Output the [X, Y] coordinate of the center of the cell containing the given text.  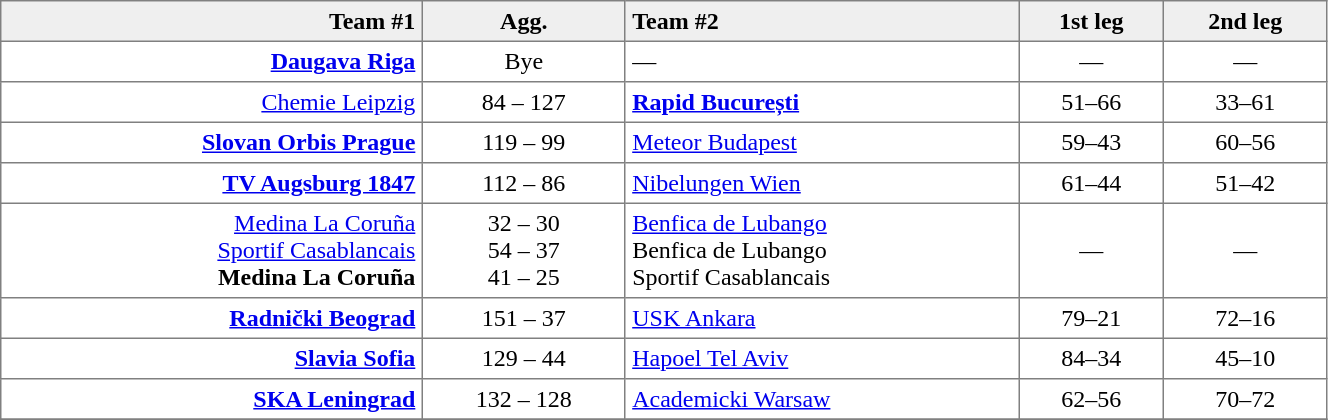
Chemie Leipzig [212, 102]
33–61 [1246, 102]
132 – 128 [524, 399]
51–42 [1246, 183]
Hapoel Tel Aviv [822, 358]
Daugava Riga [212, 61]
Team #2 [822, 21]
84 – 127 [524, 102]
Benfica de Lubango Benfica de Lubango Sportif Casablancais [822, 250]
2nd leg [1246, 21]
112 – 86 [524, 183]
119 – 99 [524, 142]
79–21 [1092, 318]
Agg. [524, 21]
Meteor Budapest [822, 142]
1st leg [1092, 21]
SKA Leningrad [212, 399]
Academicki Warsaw [822, 399]
61–44 [1092, 183]
Nibelungen Wien [822, 183]
72–16 [1246, 318]
45–10 [1246, 358]
Slavia Sofia [212, 358]
62–56 [1092, 399]
Radnički Beograd [212, 318]
51–66 [1092, 102]
32 – 3054 – 3741 – 25 [524, 250]
Medina La Coruña Sportif Casablancais Medina La Coruña [212, 250]
70–72 [1246, 399]
60–56 [1246, 142]
Bye [524, 61]
129 – 44 [524, 358]
TV Augsburg 1847 [212, 183]
USK Ankara [822, 318]
59–43 [1092, 142]
Slovan Orbis Prague [212, 142]
84–34 [1092, 358]
Team #1 [212, 21]
Rapid București [822, 102]
151 – 37 [524, 318]
